Identify which cell holds the provided text, then report its (X, Y) central coordinate. 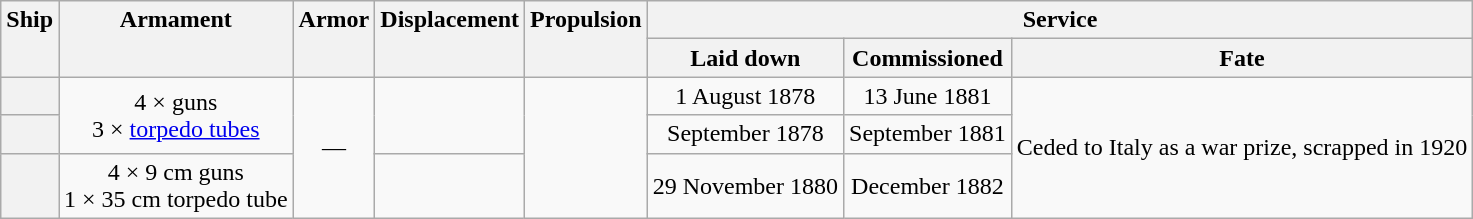
1 August 1878 (745, 96)
— (334, 148)
Commissioned (928, 58)
4 × 9 cm guns1 × 35 cm torpedo tube (176, 186)
13 June 1881 (928, 96)
Armament (176, 39)
Propulsion (586, 39)
September 1878 (745, 134)
Fate (1242, 58)
Ceded to Italy as a war prize, scrapped in 1920 (1242, 148)
Armor (334, 39)
Displacement (450, 39)
4 × guns3 × torpedo tubes (176, 115)
Service (1060, 20)
December 1882 (928, 186)
September 1881 (928, 134)
29 November 1880 (745, 186)
Laid down (745, 58)
Ship (30, 39)
